Identify which cell holds the provided text, then report its [x, y] central coordinate. 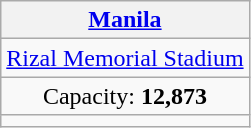
Capacity: 12,873 [125, 96]
Manila [125, 20]
Rizal Memorial Stadium [125, 58]
